Search for the cell housing the specified text and yield its [X, Y] center coordinate. 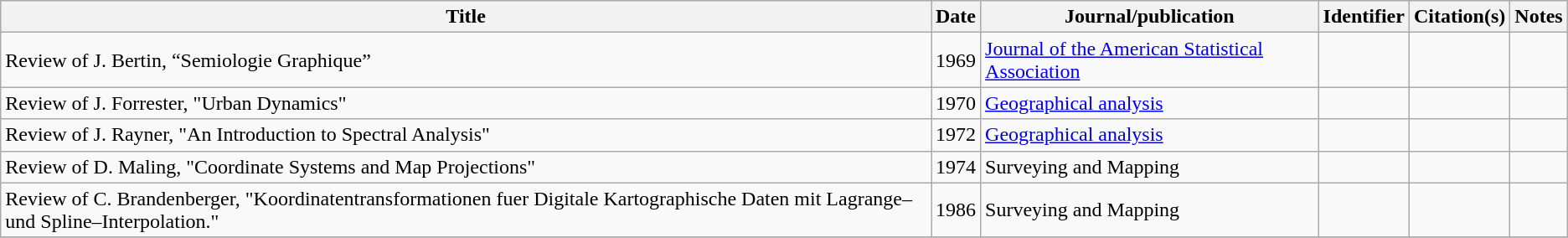
1970 [957, 103]
Review of C. Brandenberger, "Koordinatentransformationen fuer Digitale Kartographische Daten mit Lagrange– und Spline–Interpolation." [466, 210]
Review of J. Bertin, “Semiologie Graphique” [466, 60]
1972 [957, 135]
Citation(s) [1459, 17]
Review of J. Rayner, "An Introduction to Spectral Analysis" [466, 135]
Review of J. Forrester, "Urban Dynamics" [466, 103]
Date [957, 17]
Journal of the American Statistical Association [1150, 60]
Title [466, 17]
Journal/publication [1150, 17]
1974 [957, 167]
1969 [957, 60]
Identifier [1364, 17]
Notes [1539, 17]
Review of D. Maling, "Coordinate Systems and Map Projections" [466, 167]
1986 [957, 210]
